Extract the [x, y] coordinate from the center of the cell holding the provided text.  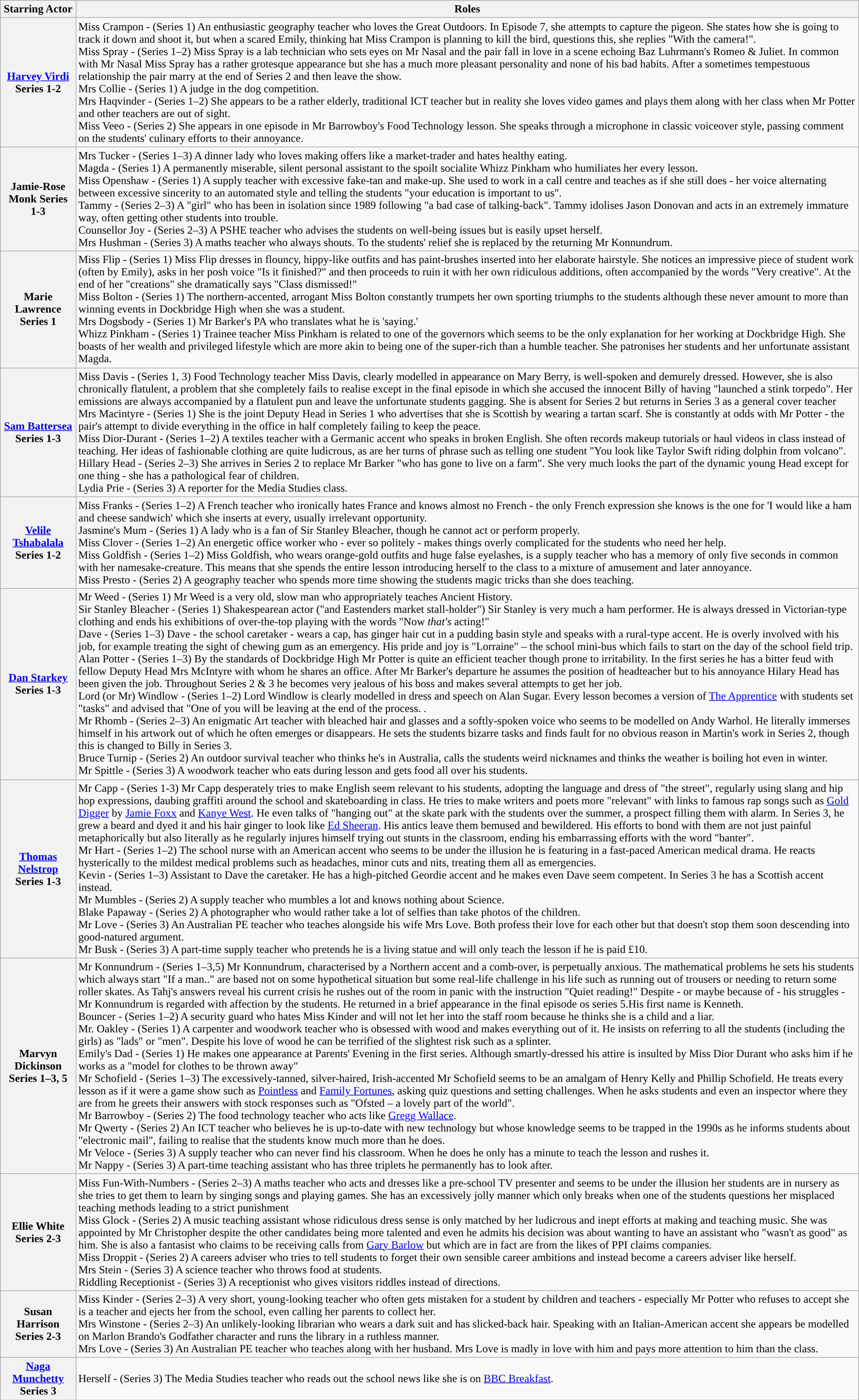
Harvey Virdi Series 1-2 [38, 83]
Thomas Nelstrop Series 1-3 [38, 868]
Roles [467, 9]
Naga Munchetty Series 3 [38, 1378]
Sam Battersea Series 1-3 [38, 432]
Susan Harrison Series 2-3 [38, 1324]
Ellie White Series 2-3 [38, 1232]
Herself - (Series 3) The Media Studies teacher who reads out the school news like she is on BBC Breakfast. [467, 1378]
Marie Lawrence Series 1 [38, 309]
Dan Starkey Series 1-3 [38, 684]
Velile Tshabalala Series 1-2 [38, 543]
Starring Actor [38, 9]
Jamie-Rose Monk Series 1-3 [38, 199]
Marvyn Dickinson Series 1–3, 5 [38, 1066]
